For the text-containing cell, return its midpoint in (x, y) coordinate format. 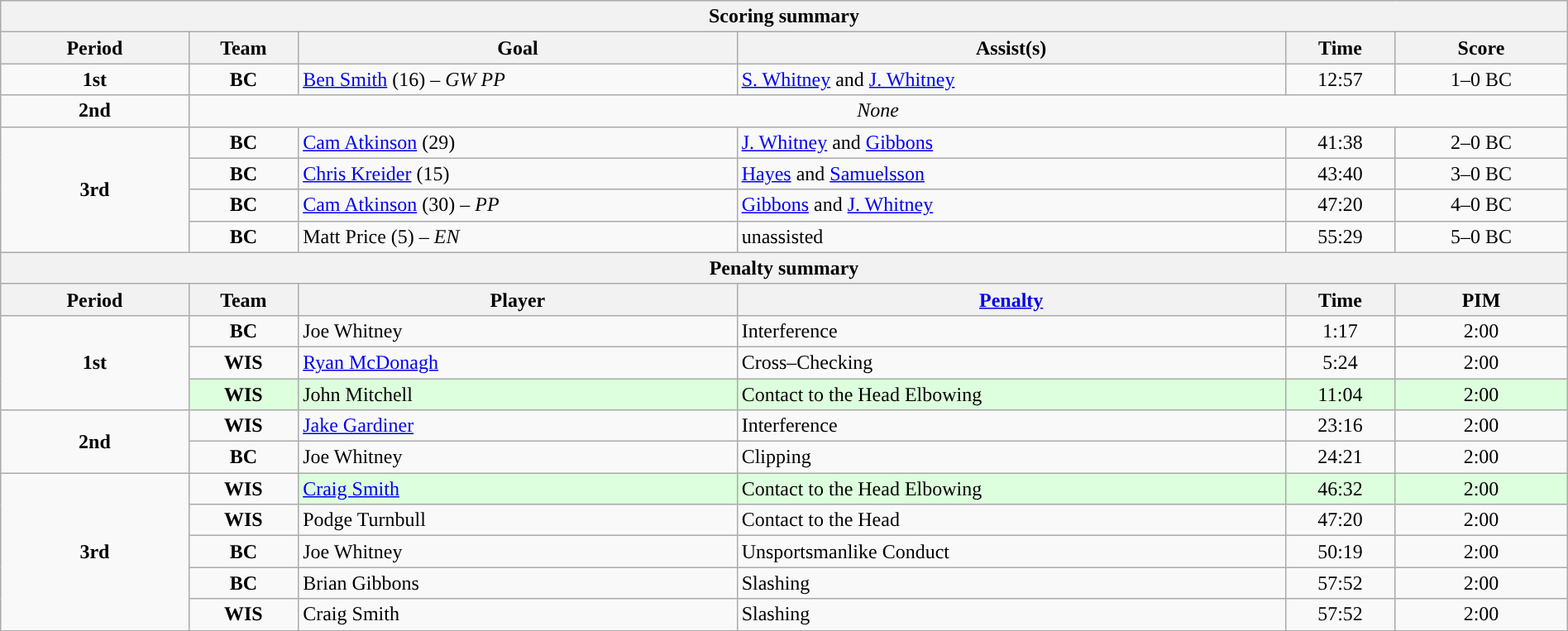
Ben Smith (16) – GW PP (518, 79)
2–0 BC (1481, 142)
John Mitchell (518, 394)
Ryan McDonagh (518, 362)
Cam Atkinson (30) – PP (518, 205)
12:57 (1340, 79)
5:24 (1340, 362)
Hayes and Samuelsson (1011, 174)
Podge Turnbull (518, 520)
None (878, 111)
Cam Atkinson (29) (518, 142)
1:17 (1340, 331)
46:32 (1340, 489)
Goal (518, 48)
24:21 (1340, 457)
Unsportsmanlike Conduct (1011, 552)
Matt Price (5) – EN (518, 237)
Player (518, 299)
Gibbons and J. Whitney (1011, 205)
S. Whitney and J. Whitney (1011, 79)
J. Whitney and Gibbons (1011, 142)
Scoring summary (784, 17)
Jake Gardiner (518, 426)
Assist(s) (1011, 48)
4–0 BC (1481, 205)
11:04 (1340, 394)
Clipping (1011, 457)
Penalty (1011, 299)
5–0 BC (1481, 237)
Penalty summary (784, 268)
Score (1481, 48)
41:38 (1340, 142)
unassisted (1011, 237)
55:29 (1340, 237)
Contact to the Head (1011, 520)
Cross–Checking (1011, 362)
23:16 (1340, 426)
1–0 BC (1481, 79)
Chris Kreider (15) (518, 174)
PIM (1481, 299)
50:19 (1340, 552)
3–0 BC (1481, 174)
Brian Gibbons (518, 583)
43:40 (1340, 174)
